Search for the cell housing the specified text and yield its (X, Y) center coordinate. 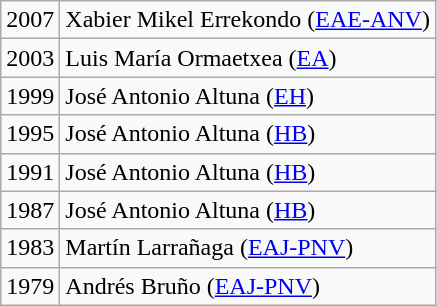
Andrés Bruño (EAJ-PNV) (248, 286)
1983 (30, 248)
Martín Larrañaga (EAJ-PNV) (248, 248)
1987 (30, 210)
1979 (30, 286)
Xabier Mikel Errekondo (EAE-ANV) (248, 20)
2003 (30, 58)
José Antonio Altuna (EH) (248, 96)
1999 (30, 96)
Luis María Ormaetxea (EA) (248, 58)
1991 (30, 172)
1995 (30, 134)
2007 (30, 20)
